Search for the cell housing the specified text and yield its [X, Y] center coordinate. 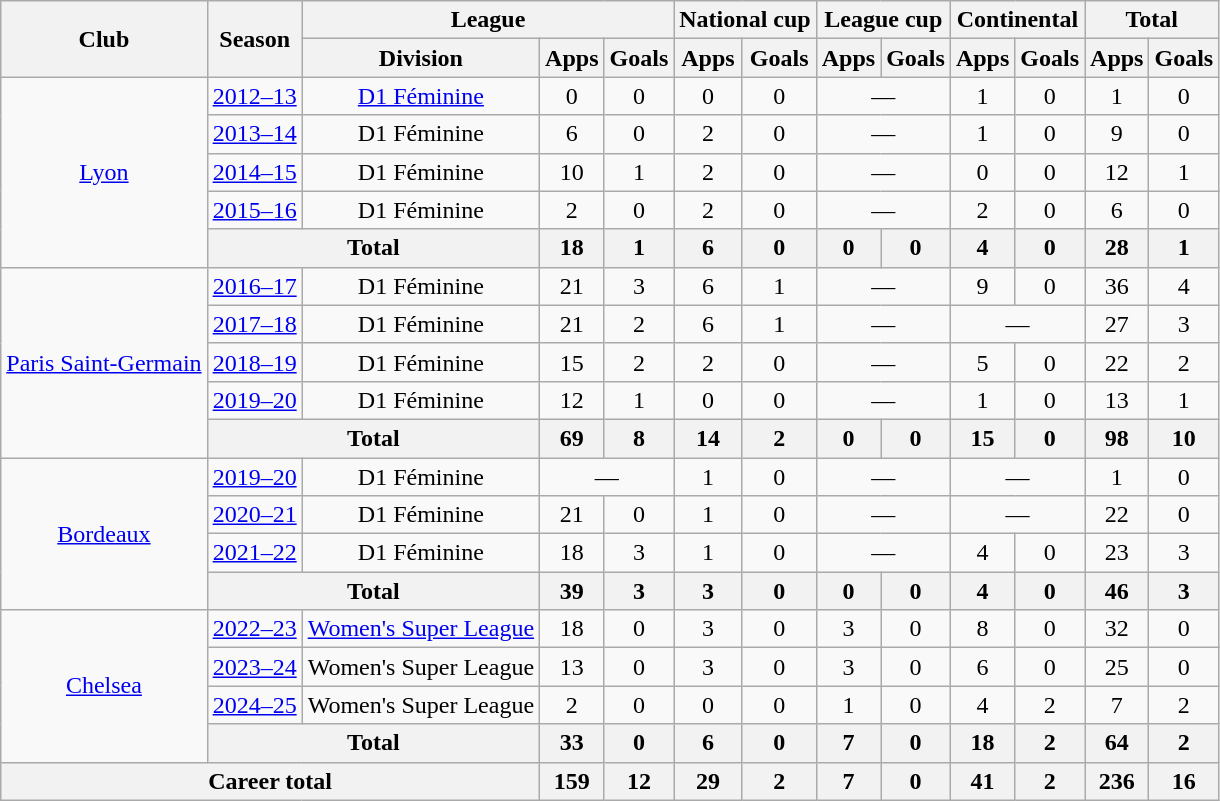
39 [572, 591]
Club [104, 39]
2015–16 [254, 210]
36 [1117, 286]
28 [1117, 248]
Paris Saint-Germain [104, 362]
2020–21 [254, 515]
98 [1117, 438]
32 [1117, 629]
23 [1117, 553]
159 [572, 781]
2021–22 [254, 553]
33 [572, 743]
2022–23 [254, 629]
League [488, 20]
2017–18 [254, 324]
29 [708, 781]
236 [1117, 781]
2013–14 [254, 134]
14 [708, 438]
2018–19 [254, 362]
27 [1117, 324]
Division [420, 58]
National cup [745, 20]
16 [1184, 781]
Season [254, 39]
Continental [1017, 20]
Career total [270, 781]
41 [982, 781]
2016–17 [254, 286]
Lyon [104, 172]
69 [572, 438]
25 [1117, 667]
46 [1117, 591]
Chelsea [104, 686]
2014–15 [254, 172]
2024–25 [254, 705]
2023–24 [254, 667]
64 [1117, 743]
League cup [883, 20]
5 [982, 362]
2012–13 [254, 96]
Bordeaux [104, 534]
